Detect which cell encompasses the target text, then output its (x, y) center coordinate. 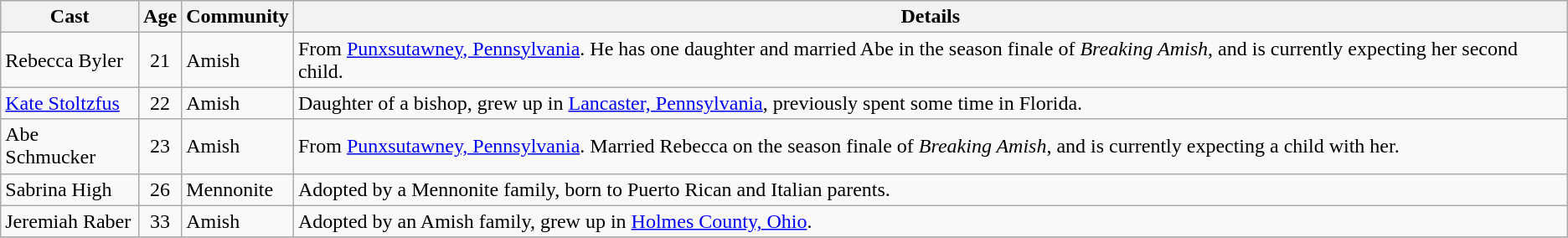
Kate Stoltzfus (70, 103)
Sabrina High (70, 189)
21 (161, 60)
22 (161, 103)
Cast (70, 17)
From Punxsutawney, Pennsylvania. Married Rebecca on the season finale of Breaking Amish, and is currently expecting a child with her. (930, 146)
Jeremiah Raber (70, 221)
Rebecca Byler (70, 60)
Details (930, 17)
Abe Schmucker (70, 146)
Adopted by an Amish family, grew up in Holmes County, Ohio. (930, 221)
26 (161, 189)
33 (161, 221)
Mennonite (238, 189)
Community (238, 17)
Daughter of a bishop, grew up in Lancaster, Pennsylvania, previously spent some time in Florida. (930, 103)
Age (161, 17)
23 (161, 146)
Adopted by a Mennonite family, born to Puerto Rican and Italian parents. (930, 189)
